Extract the [x, y] coordinate from the center of the cell holding the provided text.  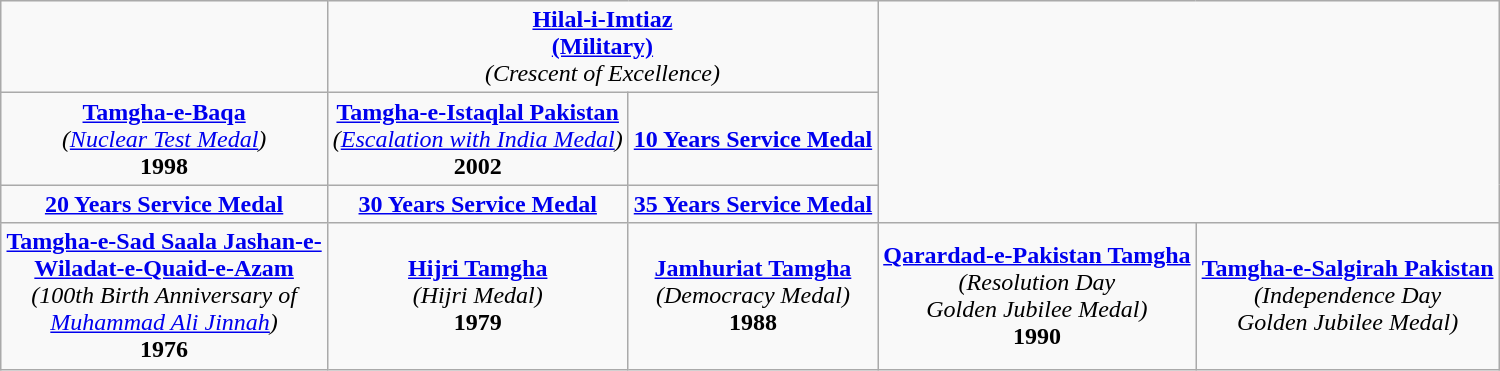
Tamgha-e-Baqa(Nuclear Test Medal)1998 [164, 139]
Tamgha-e-Salgirah Pakistan(Independence DayGolden Jubilee Medal) [1348, 296]
35 Years Service Medal [752, 204]
10 Years Service Medal [752, 139]
Hilal-i-Imtiaz(Military)(Crescent of Excellence) [602, 47]
Qarardad-e-Pakistan Tamgha(Resolution DayGolden Jubilee Medal)1990 [1037, 296]
Tamgha-e-Istaqlal Pakistan(Escalation with India Medal)2002 [478, 139]
Tamgha-e-Sad Saala Jashan-e-Wiladat-e-Quaid-e-Azam(100th Birth Anniversary ofMuhammad Ali Jinnah)1976 [164, 296]
Hijri Tamgha(Hijri Medal)1979 [478, 296]
20 Years Service Medal [164, 204]
Jamhuriat Tamgha(Democracy Medal)1988 [752, 296]
30 Years Service Medal [478, 204]
